Find where the given text appears and provide that cell's center as [X, Y] coordinate. 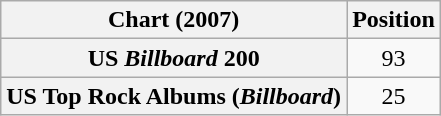
Chart (2007) [174, 20]
US Top Rock Albums (Billboard) [174, 96]
93 [394, 58]
US Billboard 200 [174, 58]
Position [394, 20]
25 [394, 96]
